Determine the [x, y] coordinate at the center of the cell enclosing the given text.  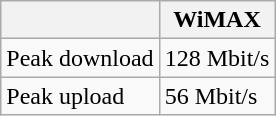
128 Mbit/s [217, 58]
Peak upload [80, 96]
WiMAX [217, 20]
56 Mbit/s [217, 96]
Peak download [80, 58]
